Locate the cell with the specified text and output its [x, y] center coordinate. 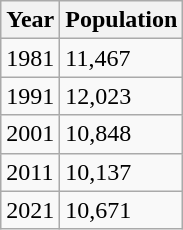
10,137 [122, 172]
Year [30, 20]
10,848 [122, 134]
11,467 [122, 58]
2001 [30, 134]
2011 [30, 172]
2021 [30, 210]
1991 [30, 96]
12,023 [122, 96]
10,671 [122, 210]
Population [122, 20]
1981 [30, 58]
